Return [X, Y] of the center of cell containing provided text 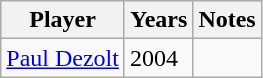
Paul Dezolt [63, 58]
Notes [227, 20]
2004 [158, 58]
Player [63, 20]
Years [158, 20]
